Output the (x, y) coordinate of the center of the cell containing the given text.  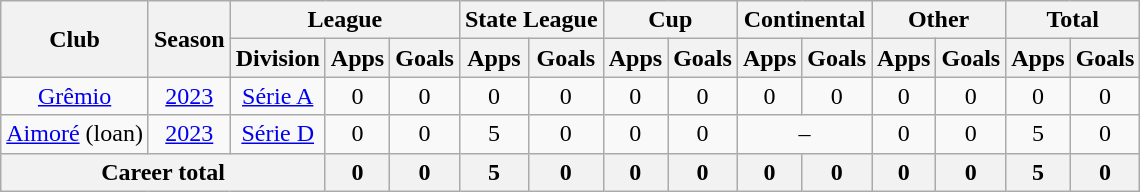
Cup (670, 20)
Other (939, 20)
Aimoré (loan) (75, 134)
State League (531, 20)
Total (1073, 20)
Série D (278, 134)
Continental (804, 20)
Career total (164, 172)
Season (189, 39)
Série A (278, 96)
– (804, 134)
Division (278, 58)
League (344, 20)
Grêmio (75, 96)
Club (75, 39)
